Scan for the cell matching the given text and deliver its [X, Y] coordinate at center. 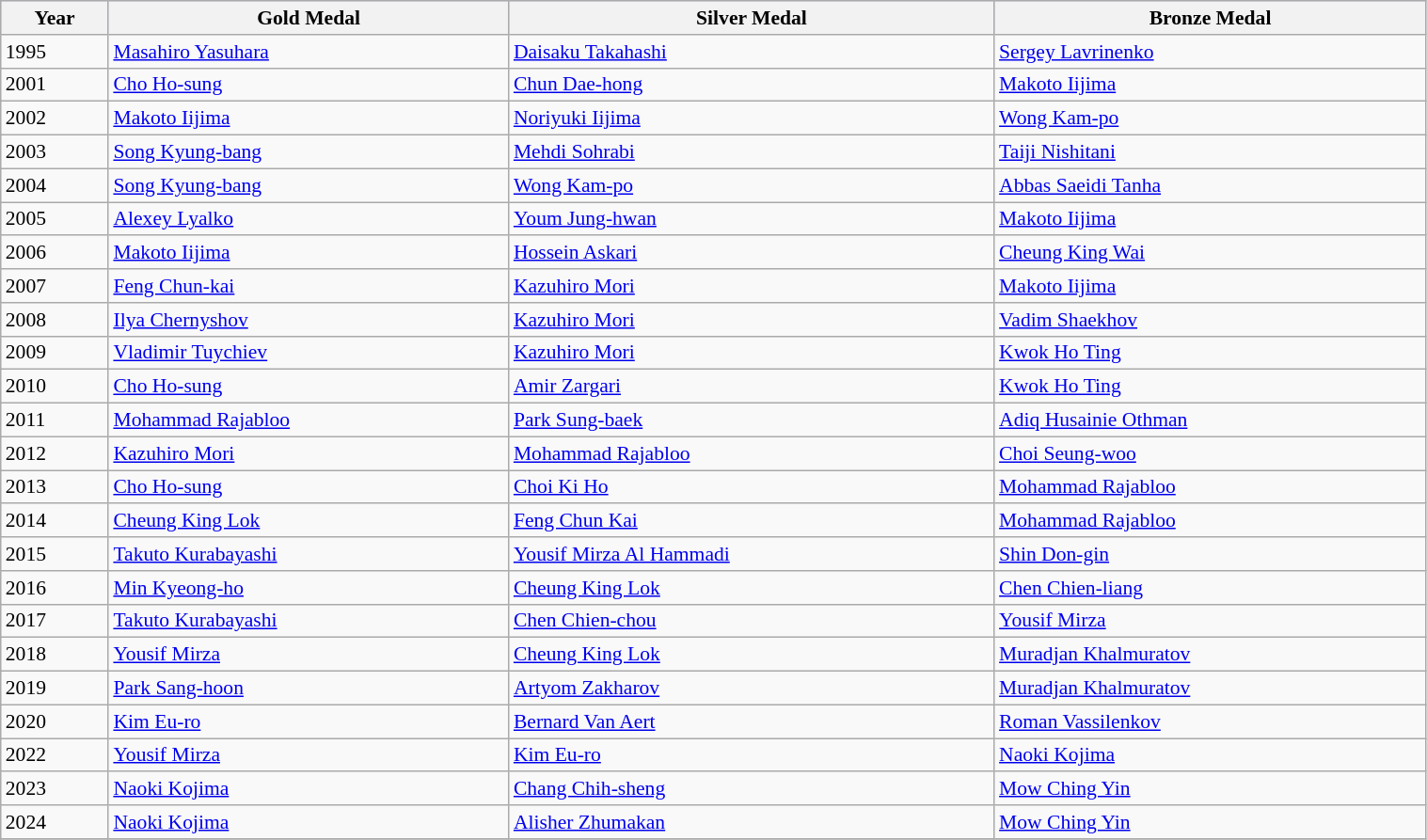
Mehdi Sohrabi [752, 152]
2014 [55, 521]
Yousif Mirza Al Hammadi [752, 554]
Min Kyeong-ho [309, 588]
Youm Jung-hwan [752, 219]
Vadim Shaekhov [1210, 320]
Park Sung-baek [752, 420]
2009 [55, 353]
2010 [55, 387]
Hossein Askari [752, 253]
2001 [55, 85]
Vladimir Tuychiev [309, 353]
2017 [55, 621]
Bernard Van Aert [752, 721]
Choi Seung-woo [1210, 453]
2022 [55, 755]
2004 [55, 185]
Chen Chien-chou [752, 621]
Abbas Saeidi Tanha [1210, 185]
Daisaku Takahashi [752, 52]
Ilya Chernyshov [309, 320]
Silver Medal [752, 18]
2011 [55, 420]
Masahiro Yasuhara [309, 52]
Feng Chun Kai [752, 521]
2003 [55, 152]
1995 [55, 52]
2016 [55, 588]
2006 [55, 253]
Gold Medal [309, 18]
Year [55, 18]
2013 [55, 487]
Chang Chih-sheng [752, 789]
Adiq Husainie Othman [1210, 420]
2007 [55, 286]
Alexey Lyalko [309, 219]
Taiji Nishitani [1210, 152]
2015 [55, 554]
2020 [55, 721]
Feng Chun-kai [309, 286]
2024 [55, 822]
2002 [55, 119]
Roman Vassilenkov [1210, 721]
Shin Don-gin [1210, 554]
2018 [55, 655]
Park Sang-hoon [309, 689]
2005 [55, 219]
Bronze Medal [1210, 18]
Chen Chien-liang [1210, 588]
2012 [55, 453]
Amir Zargari [752, 387]
Sergey Lavrinenko [1210, 52]
2019 [55, 689]
2023 [55, 789]
2008 [55, 320]
Chun Dae-hong [752, 85]
Cheung King Wai [1210, 253]
Artyom Zakharov [752, 689]
Alisher Zhumakan [752, 822]
Choi Ki Ho [752, 487]
Noriyuki Iijima [752, 119]
